Find where the given text appears and provide that cell's center as (x, y) coordinate. 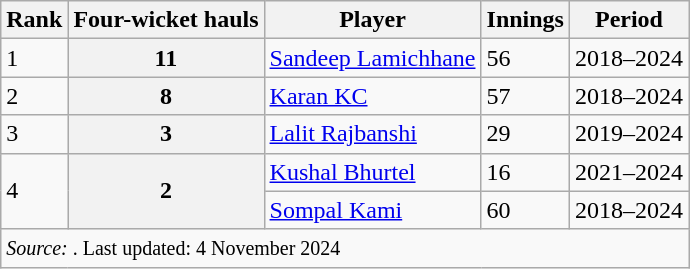
4 (34, 191)
29 (525, 134)
Sandeep Lamichhane (372, 58)
Rank (34, 20)
Kushal Bhurtel (372, 172)
2021–2024 (628, 172)
Lalit Rajbanshi (372, 134)
1 (34, 58)
8 (166, 96)
Sompal Kami (372, 210)
Karan KC (372, 96)
2019–2024 (628, 134)
Innings (525, 20)
56 (525, 58)
Four-wicket hauls (166, 20)
Player (372, 20)
11 (166, 58)
Period (628, 20)
16 (525, 172)
57 (525, 96)
Source: . Last updated: 4 November 2024 (345, 248)
60 (525, 210)
